Pinpoint the cell where the given text exists, returning its [X, Y] midpoint coordinate. 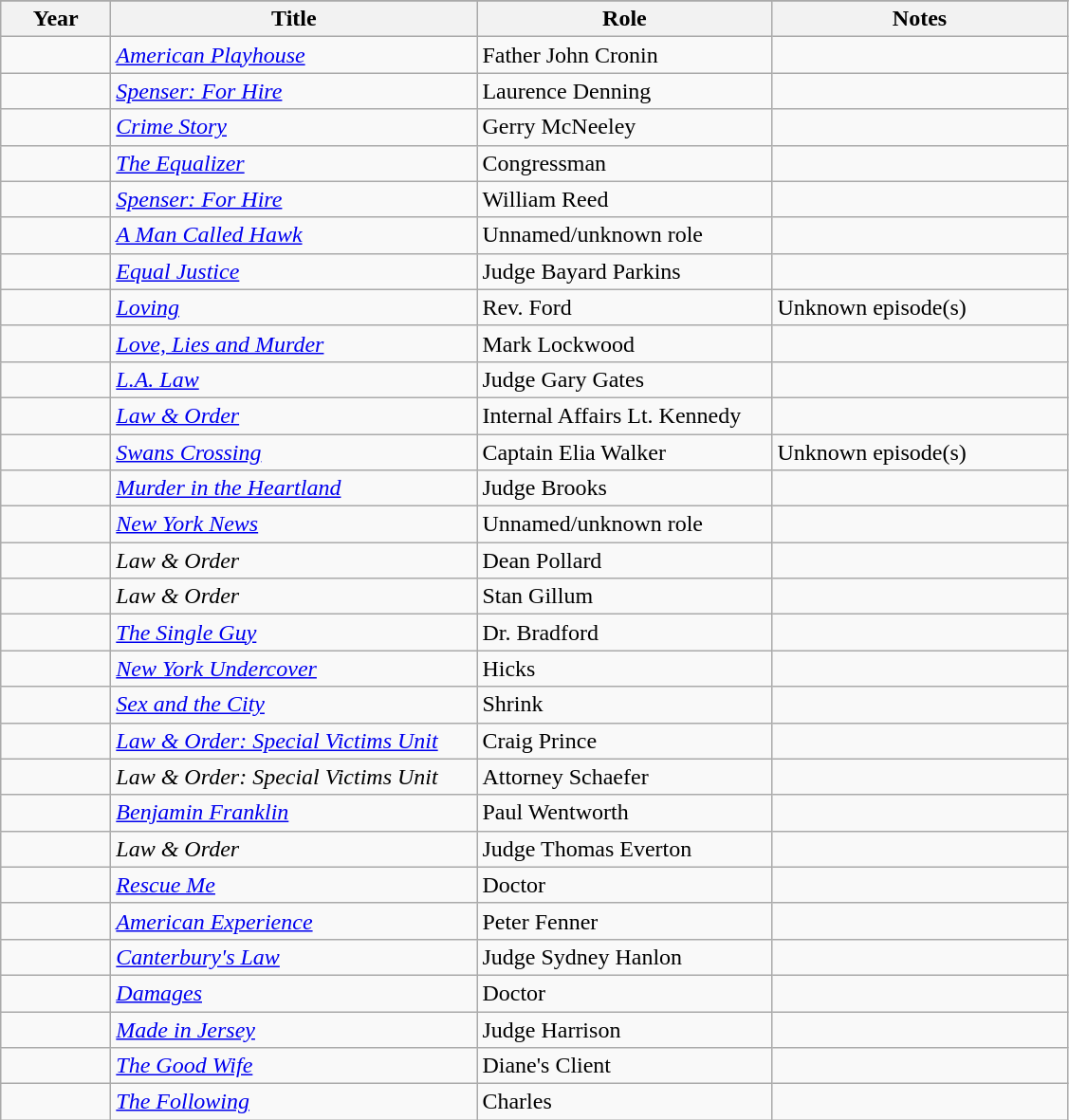
Hicks [624, 669]
The Good Wife [294, 1066]
Loving [294, 307]
Internal Affairs Lt. Kennedy [624, 415]
New York News [294, 524]
Congressman [624, 163]
Shrink [624, 705]
Gerry McNeeley [624, 127]
Captain Elia Walker [624, 452]
New York Undercover [294, 669]
American Playhouse [294, 55]
The Following [294, 1102]
Charles [624, 1102]
Judge Thomas Everton [624, 849]
Canterbury's Law [294, 957]
Notes [920, 19]
Sex and the City [294, 705]
Benjamin Franklin [294, 813]
Judge Sydney Hanlon [624, 957]
Rescue Me [294, 885]
Crime Story [294, 127]
William Reed [624, 199]
A Man Called Hawk [294, 235]
Made in Jersey [294, 1029]
Craig Prince [624, 741]
Judge Brooks [624, 488]
Role [624, 19]
Peter Fenner [624, 921]
Diane's Client [624, 1066]
Attorney Schaefer [624, 777]
Dr. Bradford [624, 633]
The Single Guy [294, 633]
Rev. Ford [624, 307]
Paul Wentworth [624, 813]
Father John Cronin [624, 55]
Love, Lies and Murder [294, 343]
Judge Harrison [624, 1029]
Swans Crossing [294, 452]
Murder in the Heartland [294, 488]
Title [294, 19]
Judge Bayard Parkins [624, 271]
Stan Gillum [624, 597]
L.A. Law [294, 379]
Dean Pollard [624, 560]
American Experience [294, 921]
Damages [294, 993]
Year [56, 19]
Equal Justice [294, 271]
Mark Lockwood [624, 343]
Judge Gary Gates [624, 379]
Laurence Denning [624, 91]
The Equalizer [294, 163]
